Return [X, Y] of the center of cell containing provided text 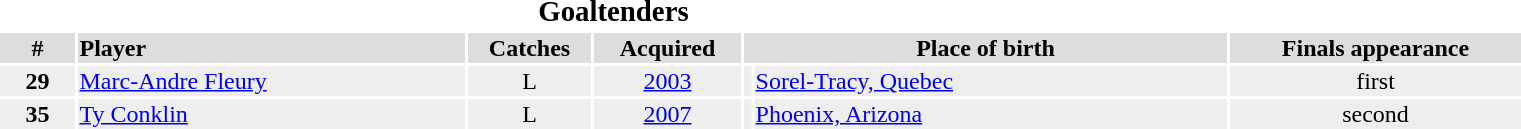
Player [272, 48]
Finals appearance [1376, 48]
Catches [530, 48]
Sorel-Tracy, Quebec [990, 81]
Marc-Andre Fleury [272, 81]
Place of birth [986, 48]
second [1376, 114]
29 [38, 81]
35 [38, 114]
first [1376, 81]
2003 [668, 81]
2007 [668, 114]
Ty Conklin [272, 114]
Acquired [668, 48]
Phoenix, Arizona [990, 114]
# [38, 48]
